Determine the (x, y) coordinate at the center of the cell enclosing the given text.  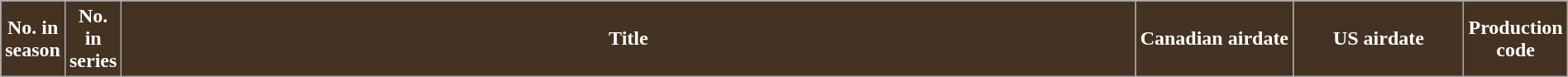
No. inseason (33, 39)
US airdate (1379, 39)
No. inseries (93, 39)
Production code (1515, 39)
Title (629, 39)
Canadian airdate (1214, 39)
